Find where the given text appears and provide that cell's center as (x, y) coordinate. 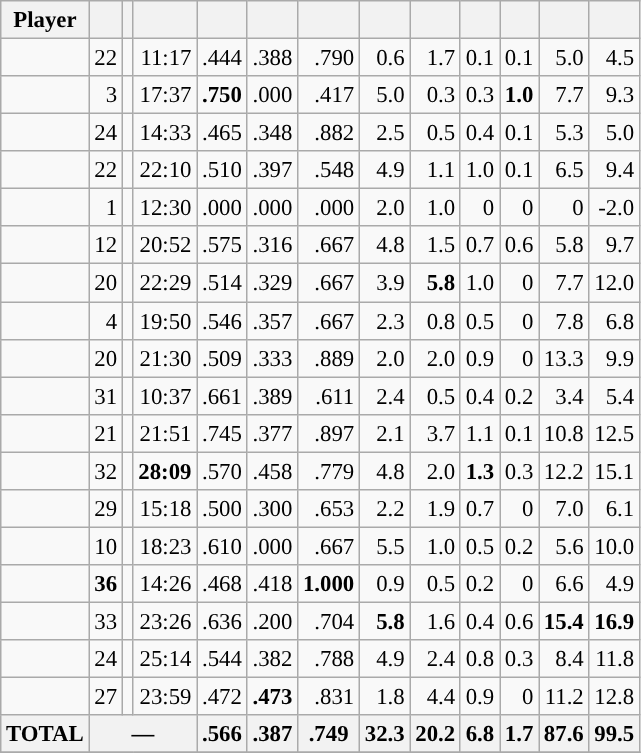
.514 (222, 283)
.570 (222, 471)
1.9 (435, 509)
.333 (272, 358)
.377 (272, 433)
.509 (222, 358)
1.5 (435, 245)
19:50 (165, 321)
11.8 (614, 659)
10:37 (165, 396)
.444 (222, 58)
36 (106, 584)
— (143, 734)
.636 (222, 621)
14:33 (165, 133)
.510 (222, 170)
3.4 (564, 396)
22:10 (165, 170)
12.8 (614, 697)
.500 (222, 509)
23:26 (165, 621)
1.000 (329, 584)
.750 (222, 95)
.610 (222, 546)
1 (106, 208)
.548 (329, 170)
21 (106, 433)
.389 (272, 396)
3.7 (435, 433)
Player (45, 20)
5.3 (564, 133)
23:59 (165, 697)
.316 (272, 245)
.575 (222, 245)
.544 (222, 659)
.653 (329, 509)
20:52 (165, 245)
.473 (272, 697)
15.1 (614, 471)
33 (106, 621)
3 (106, 95)
.397 (272, 170)
.749 (329, 734)
10 (106, 546)
32.3 (385, 734)
10.0 (614, 546)
.661 (222, 396)
15:18 (165, 509)
4.4 (435, 697)
29 (106, 509)
.465 (222, 133)
28:09 (165, 471)
.831 (329, 697)
.418 (272, 584)
.472 (222, 697)
31 (106, 396)
2.2 (385, 509)
8.4 (564, 659)
.889 (329, 358)
.388 (272, 58)
10.8 (564, 433)
87.6 (564, 734)
18:23 (165, 546)
12:30 (165, 208)
5.5 (385, 546)
12 (106, 245)
.882 (329, 133)
4 (106, 321)
6.1 (614, 509)
3.9 (385, 283)
27 (106, 697)
.468 (222, 584)
.348 (272, 133)
14:26 (165, 584)
-2.0 (614, 208)
99.5 (614, 734)
.611 (329, 396)
6.5 (564, 170)
.546 (222, 321)
.788 (329, 659)
7.0 (564, 509)
5.4 (614, 396)
9.9 (614, 358)
.417 (329, 95)
.745 (222, 433)
.382 (272, 659)
17:37 (165, 95)
2.3 (385, 321)
6.6 (564, 584)
.790 (329, 58)
.357 (272, 321)
.200 (272, 621)
.704 (329, 621)
25:14 (165, 659)
7.8 (564, 321)
20.2 (435, 734)
TOTAL (45, 734)
.458 (272, 471)
1.6 (435, 621)
9.4 (614, 170)
9.3 (614, 95)
4.5 (614, 58)
13.3 (564, 358)
2.5 (385, 133)
.300 (272, 509)
22:29 (165, 283)
2.1 (385, 433)
1.8 (385, 697)
12.0 (614, 283)
9.7 (614, 245)
.779 (329, 471)
.329 (272, 283)
32 (106, 471)
21:30 (165, 358)
11.2 (564, 697)
12.5 (614, 433)
.566 (222, 734)
.897 (329, 433)
15.4 (564, 621)
5.6 (564, 546)
21:51 (165, 433)
1.3 (480, 471)
12.2 (564, 471)
.387 (272, 734)
16.9 (614, 621)
11:17 (165, 58)
